Find where the given text appears and provide that cell's center as (x, y) coordinate. 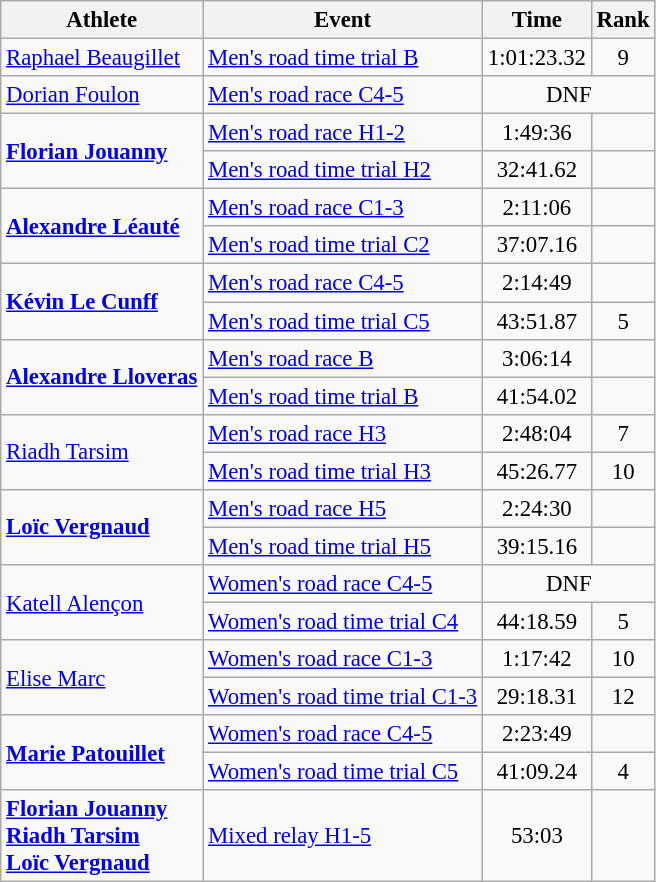
Rank (623, 20)
1:01:23.32 (538, 58)
1:49:36 (538, 133)
41:54.02 (538, 396)
Women's road race C1-3 (343, 659)
45:26.77 (538, 471)
Mixed relay H1-5 (343, 836)
Athlete (102, 20)
53:03 (538, 836)
29:18.31 (538, 697)
Men's road time trial C2 (343, 245)
Kévin Le Cunff (102, 302)
Men's road race C1-3 (343, 208)
Men's road race H1-2 (343, 133)
Men's road time trial H3 (343, 471)
Loïc Vergnaud (102, 528)
Alexandre Lloveras (102, 376)
Riadh Tarsim (102, 452)
9 (623, 58)
44:18.59 (538, 621)
Katell Alençon (102, 602)
Alexandre Léauté (102, 226)
Time (538, 20)
Dorian Foulon (102, 95)
2:14:49 (538, 283)
4 (623, 772)
Florian Jouanny (102, 152)
43:51.87 (538, 321)
Women's road time trial C4 (343, 621)
Elise Marc (102, 678)
37:07.16 (538, 245)
32:41.62 (538, 170)
41:09.24 (538, 772)
Men's road race B (343, 358)
Event (343, 20)
Men's road race H3 (343, 433)
Men's road time trial H2 (343, 170)
Men's road race H5 (343, 509)
39:15.16 (538, 546)
Women's road time trial C5 (343, 772)
Florian JouannyRiadh TarsimLoïc Vergnaud (102, 836)
2:11:06 (538, 208)
1:17:42 (538, 659)
2:48:04 (538, 433)
2:23:49 (538, 734)
12 (623, 697)
7 (623, 433)
2:24:30 (538, 509)
Men's road time trial C5 (343, 321)
Marie Patouillet (102, 752)
Women's road time trial C1-3 (343, 697)
Men's road time trial H5 (343, 546)
Raphael Beaugillet (102, 58)
3:06:14 (538, 358)
